For the text-containing cell, return its midpoint in [X, Y] coordinate format. 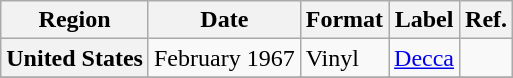
Ref. [486, 20]
United States [75, 58]
Date [224, 20]
Decca [424, 58]
Format [344, 20]
Vinyl [344, 58]
February 1967 [224, 58]
Region [75, 20]
Label [424, 20]
